Search for the cell housing the specified text and yield its [x, y] center coordinate. 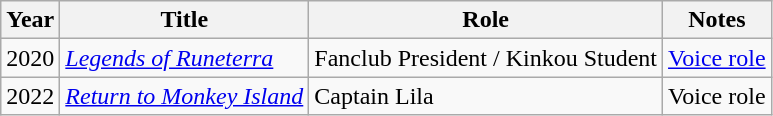
Title [184, 20]
Legends of Runeterra [184, 58]
Return to Monkey Island [184, 96]
2022 [30, 96]
Role [486, 20]
Notes [718, 20]
Captain Lila [486, 96]
2020 [30, 58]
Year [30, 20]
Fanclub President / Kinkou Student [486, 58]
